Search for the cell housing the specified text and yield its [x, y] center coordinate. 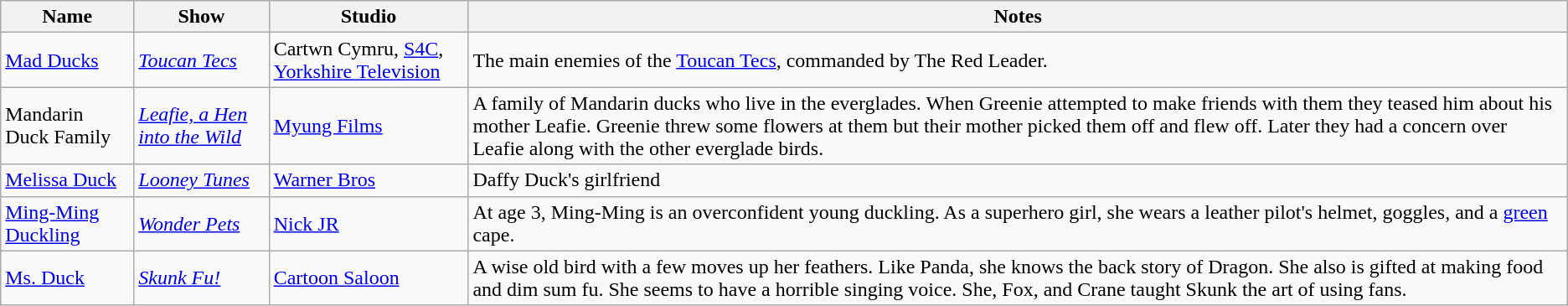
Ming-Ming Duckling [67, 223]
Cartoon Saloon [369, 278]
At age 3, Ming-Ming is an overconfident young duckling. As a superhero girl, she wears a leather pilot's helmet, goggles, and a green cape. [1018, 223]
Mandarin Duck Family [67, 126]
Nick JR [369, 223]
The main enemies of the Toucan Tecs, commanded by The Red Leader. [1018, 60]
Warner Bros [369, 180]
Leafie, a Hen into the Wild [201, 126]
Ms. Duck [67, 278]
Name [67, 17]
Cartwn Cymru, S4C, Yorkshire Television [369, 60]
Myung Films [369, 126]
Studio [369, 17]
Notes [1018, 17]
Wonder Pets [201, 223]
Skunk Fu! [201, 278]
Melissa Duck [67, 180]
Show [201, 17]
Mad Ducks [67, 60]
Daffy Duck's girlfriend [1018, 180]
Toucan Tecs [201, 60]
Looney Tunes [201, 180]
